Scan for the cell matching the given text and deliver its (x, y) coordinate at center. 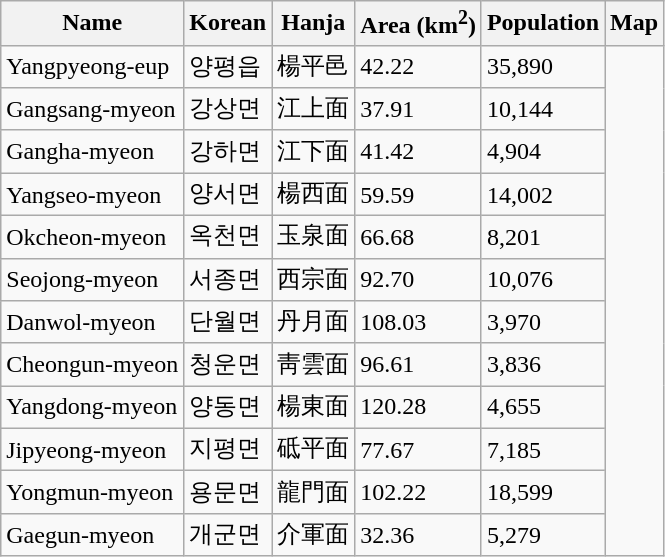
18,599 (542, 492)
양평읍 (228, 66)
양서면 (228, 194)
Jipyeong-myeon (92, 450)
용문면 (228, 492)
Hanja (314, 24)
지평면 (228, 450)
Yangseo-myeon (92, 194)
Okcheon-myeon (92, 238)
14,002 (542, 194)
개군면 (228, 534)
Name (92, 24)
Yangdong-myeon (92, 408)
玉泉面 (314, 238)
92.70 (418, 280)
4,655 (542, 408)
4,904 (542, 152)
66.68 (418, 238)
108.03 (418, 322)
丹月面 (314, 322)
단월면 (228, 322)
32.36 (418, 534)
Yongmun-myeon (92, 492)
서종면 (228, 280)
5,279 (542, 534)
청운면 (228, 364)
江下面 (314, 152)
41.42 (418, 152)
Danwol-myeon (92, 322)
37.91 (418, 110)
龍門面 (314, 492)
120.28 (418, 408)
Cheongun-myeon (92, 364)
Gangha-myeon (92, 152)
77.67 (418, 450)
Map (634, 24)
介軍面 (314, 534)
옥천면 (228, 238)
10,144 (542, 110)
8,201 (542, 238)
Korean (228, 24)
靑雲面 (314, 364)
3,970 (542, 322)
楊東面 (314, 408)
Yangpyeong-eup (92, 66)
楊平邑 (314, 66)
江上面 (314, 110)
59.59 (418, 194)
Gaegun-myeon (92, 534)
Area (km2) (418, 24)
Seojong-myeon (92, 280)
西宗面 (314, 280)
3,836 (542, 364)
96.61 (418, 364)
Population (542, 24)
강하면 (228, 152)
102.22 (418, 492)
양동면 (228, 408)
7,185 (542, 450)
42.22 (418, 66)
35,890 (542, 66)
10,076 (542, 280)
강상면 (228, 110)
Gangsang-myeon (92, 110)
楊西面 (314, 194)
砥平面 (314, 450)
